Return (X, Y) of the center of cell containing provided text 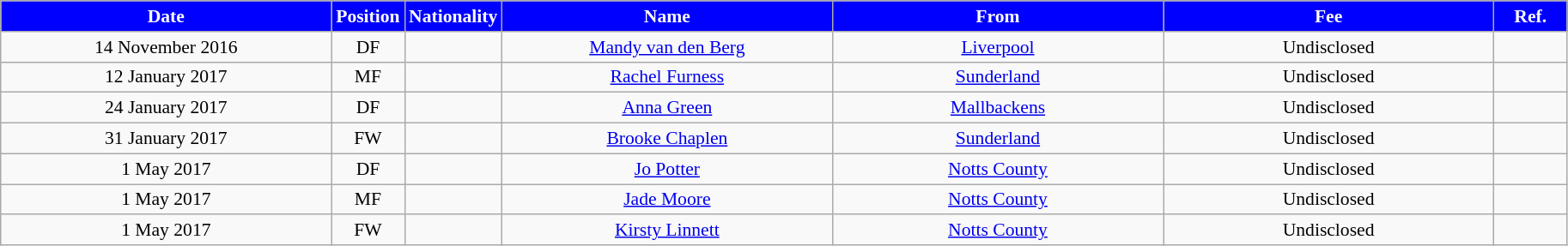
Brooke Chaplen (666, 139)
Position (368, 16)
14 November 2016 (167, 47)
Fee (1329, 16)
Jade Moore (666, 200)
Liverpool (998, 47)
Name (666, 16)
Rachel Furness (666, 77)
31 January 2017 (167, 139)
Date (167, 16)
Mallbackens (998, 108)
Kirsty Linnett (666, 231)
Nationality (453, 16)
12 January 2017 (167, 77)
Jo Potter (666, 169)
Anna Green (666, 108)
24 January 2017 (167, 108)
Mandy van den Berg (666, 47)
From (998, 16)
Ref. (1530, 16)
